Capture the cell that displays the provided text and extract its (X, Y) central coordinate. 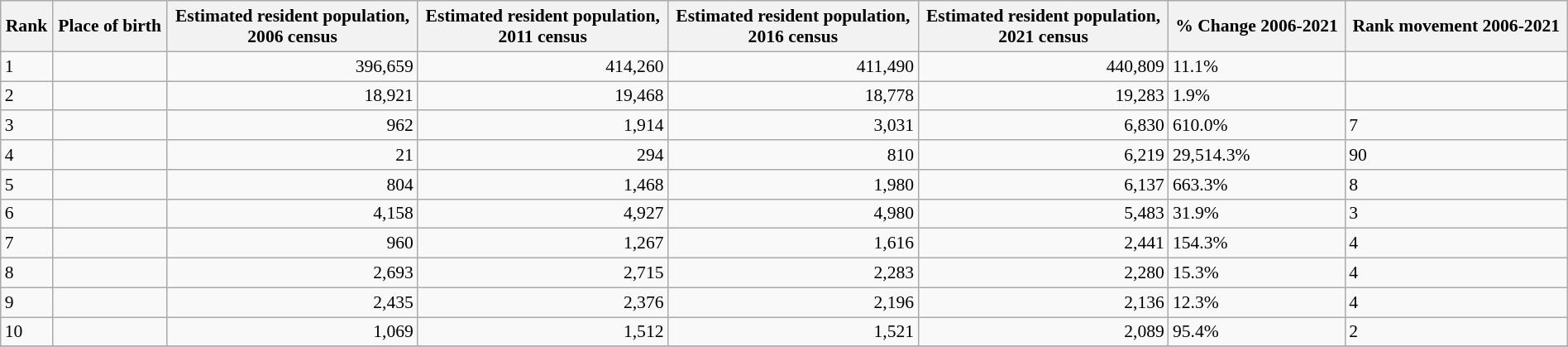
Estimated resident population, 2021 census (1044, 27)
10 (26, 332)
1,616 (794, 243)
2,196 (794, 302)
2,693 (293, 273)
95.4% (1257, 332)
11.1% (1257, 66)
3,031 (794, 126)
4,927 (543, 214)
21 (293, 155)
2,715 (543, 273)
1,069 (293, 332)
12.3% (1257, 302)
396,659 (293, 66)
Estimated resident population, 2016 census (794, 27)
6,137 (1044, 185)
2,136 (1044, 302)
663.3% (1257, 185)
960 (293, 243)
19,468 (543, 96)
414,260 (543, 66)
804 (293, 185)
1,980 (794, 185)
2,089 (1044, 332)
19,283 (1044, 96)
% Change 2006-2021 (1257, 27)
9 (26, 302)
2,435 (293, 302)
610.0% (1257, 126)
1,267 (543, 243)
5 (26, 185)
1,521 (794, 332)
4,158 (293, 214)
18,921 (293, 96)
1.9% (1257, 96)
440,809 (1044, 66)
810 (794, 155)
1,914 (543, 126)
5,483 (1044, 214)
Estimated resident population, 2011 census (543, 27)
2,441 (1044, 243)
1 (26, 66)
411,490 (794, 66)
31.9% (1257, 214)
Rank (26, 27)
962 (293, 126)
Estimated resident population, 2006 census (293, 27)
154.3% (1257, 243)
6,219 (1044, 155)
1,512 (543, 332)
4,980 (794, 214)
18,778 (794, 96)
1,468 (543, 185)
294 (543, 155)
2,280 (1044, 273)
15.3% (1257, 273)
Rank movement 2006-2021 (1456, 27)
2,376 (543, 302)
2,283 (794, 273)
6 (26, 214)
29,514.3% (1257, 155)
6,830 (1044, 126)
90 (1456, 155)
Place of birth (109, 27)
